For the text-containing cell, return its midpoint in [X, Y] coordinate format. 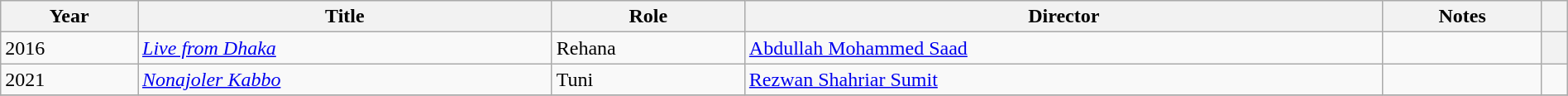
Live from Dhaka [346, 48]
Abdullah Mohammed Saad [1064, 48]
Title [346, 17]
Nonajoler Kabbo [346, 79]
Rehana [648, 48]
2016 [69, 48]
Notes [1462, 17]
Role [648, 17]
Rezwan Shahriar Sumit [1064, 79]
2021 [69, 79]
Director [1064, 17]
Year [69, 17]
Tuni [648, 79]
